Return [x, y] of the center of cell containing provided text 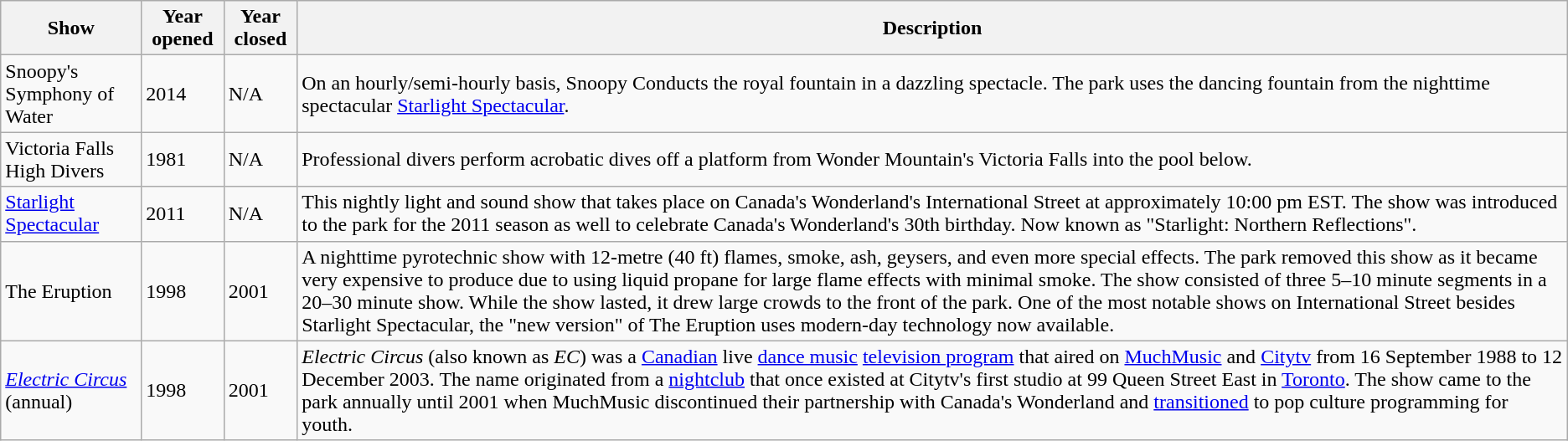
The Eruption [71, 291]
Starlight Spectacular [71, 214]
2011 [183, 214]
Year closed [260, 28]
Victoria Falls High Divers [71, 159]
Electric Circus (annual) [71, 390]
Description [933, 28]
Snoopy's Symphony of Water [71, 94]
1981 [183, 159]
Professional divers perform acrobatic dives off a platform from Wonder Mountain's Victoria Falls into the pool below. [933, 159]
Show [71, 28]
2014 [183, 94]
Year opened [183, 28]
